Return the (x, y) coordinate for the center point of the cell that contains the specified text.  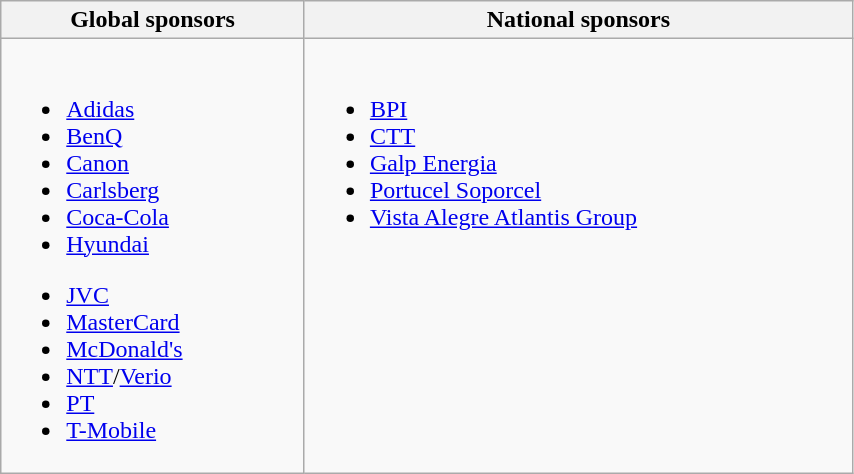
Global sponsors (153, 20)
National sponsors (578, 20)
BPICTTGalp EnergiaPortucel SoporcelVista Alegre Atlantis Group (578, 256)
AdidasBenQCanonCarlsbergCoca-ColaHyundaiJVCMasterCardMcDonald'sNTT/VerioPTT-Mobile (153, 256)
